Capture the cell that displays the provided text and extract its (x, y) central coordinate. 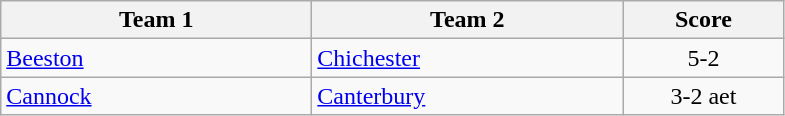
Canterbury (468, 96)
Score (704, 20)
5-2 (704, 58)
3-2 aet (704, 96)
Team 1 (156, 20)
Cannock (156, 96)
Chichester (468, 58)
Beeston (156, 58)
Team 2 (468, 20)
